Find where the given text appears and provide that cell's center as (x, y) coordinate. 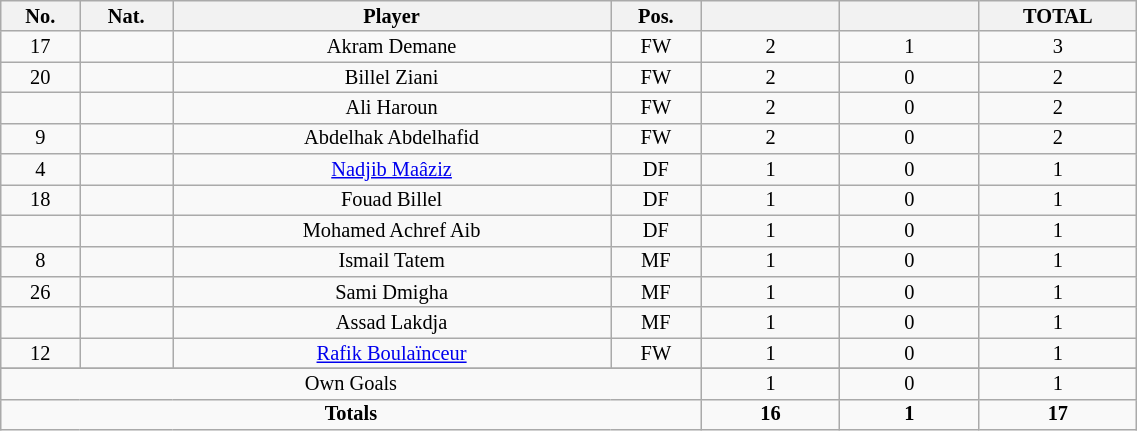
8 (40, 262)
Billel Ziani (392, 78)
Player (392, 16)
9 (40, 138)
4 (40, 170)
16 (770, 414)
Akram Demane (392, 46)
TOTAL (1058, 16)
Rafik Boulaïnceur (392, 354)
12 (40, 354)
No. (40, 16)
Pos. (656, 16)
Assad Lakdja (392, 322)
20 (40, 78)
3 (1058, 46)
26 (40, 292)
Own Goals (351, 384)
Nadjib Maâziz (392, 170)
Ismail Tatem (392, 262)
Abdelhak Abdelhafid (392, 138)
18 (40, 200)
Ali Haroun (392, 108)
Fouad Billel (392, 200)
Nat. (126, 16)
Mohamed Achref Aib (392, 230)
Totals (351, 414)
Sami Dmigha (392, 292)
